Detect which cell encompasses the target text, then output its [x, y] center coordinate. 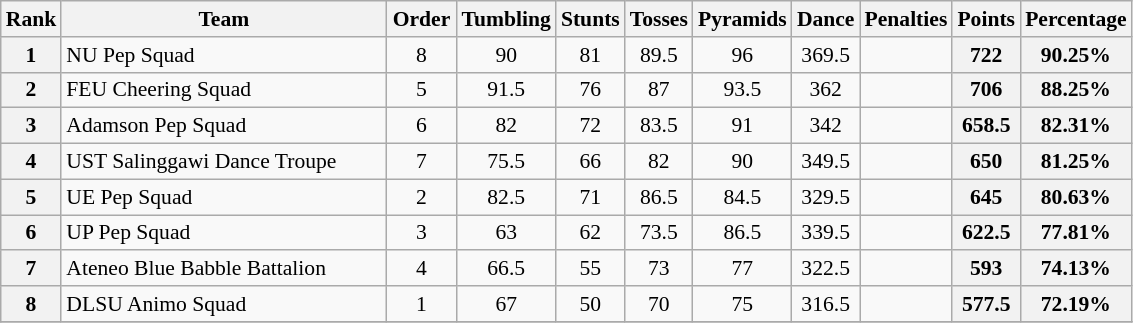
Points [986, 19]
369.5 [826, 55]
Percentage [1076, 19]
362 [826, 90]
593 [986, 269]
84.5 [742, 197]
UST Salinggawi Dance Troupe [224, 162]
Ateneo Blue Babble Battalion [224, 269]
FEU Cheering Squad [224, 90]
72.19% [1076, 304]
83.5 [659, 126]
70 [659, 304]
80.63% [1076, 197]
71 [590, 197]
322.5 [826, 269]
349.5 [826, 162]
62 [590, 233]
89.5 [659, 55]
90.25% [1076, 55]
74.13% [1076, 269]
329.5 [826, 197]
55 [590, 269]
76 [590, 90]
Rank [32, 19]
66.5 [506, 269]
UP Pep Squad [224, 233]
722 [986, 55]
658.5 [986, 126]
72 [590, 126]
Pyramids [742, 19]
Team [224, 19]
63 [506, 233]
Dance [826, 19]
622.5 [986, 233]
Order [421, 19]
342 [826, 126]
706 [986, 90]
73 [659, 269]
Stunts [590, 19]
82.5 [506, 197]
75 [742, 304]
87 [659, 90]
81 [590, 55]
50 [590, 304]
66 [590, 162]
91.5 [506, 90]
75.5 [506, 162]
577.5 [986, 304]
88.25% [1076, 90]
77.81% [1076, 233]
91 [742, 126]
67 [506, 304]
73.5 [659, 233]
NU Pep Squad [224, 55]
UE Pep Squad [224, 197]
Tosses [659, 19]
81.25% [1076, 162]
339.5 [826, 233]
DLSU Animo Squad [224, 304]
316.5 [826, 304]
650 [986, 162]
77 [742, 269]
96 [742, 55]
Adamson Pep Squad [224, 126]
Tumbling [506, 19]
645 [986, 197]
93.5 [742, 90]
Penalties [906, 19]
82.31% [1076, 126]
